Determine the [X, Y] coordinate at the center of the cell enclosing the given text.  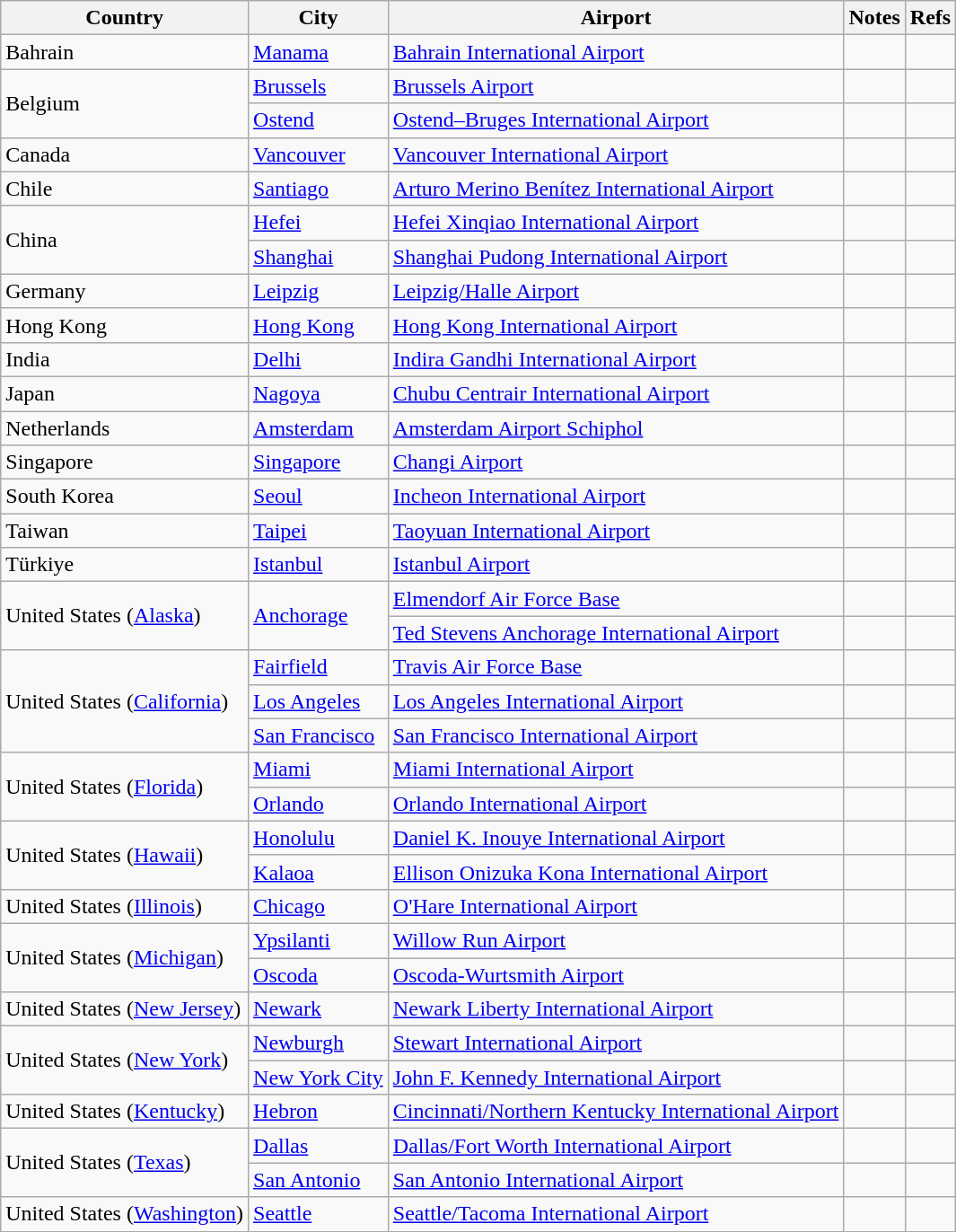
Vancouver [319, 154]
John F. Kennedy International Airport [616, 1078]
United States (New Jersey) [125, 1009]
Germany [125, 291]
Elmendorf Air Force Base [616, 599]
Fairfield [319, 667]
Ted Stevens Anchorage International Airport [616, 633]
Los Angeles [319, 701]
Orlando International Airport [616, 804]
Miami International Airport [616, 770]
Honolulu [319, 838]
United States (Florida) [125, 787]
Vancouver International Airport [616, 154]
Istanbul Airport [616, 565]
Hebron [319, 1112]
Stewart International Airport [616, 1043]
Istanbul [319, 565]
Seattle [319, 1214]
San Antonio [319, 1180]
Anchorage [319, 616]
Shanghai [319, 257]
Seattle/Tacoma International Airport [616, 1214]
Newark [319, 1009]
San Antonio International Airport [616, 1180]
Dallas/Fort Worth International Airport [616, 1146]
Chubu Centrair International Airport [616, 393]
Belgium [125, 103]
India [125, 359]
Bahrain International Airport [616, 52]
Ellison Onizuka Kona International Airport [616, 872]
Willow Run Airport [616, 940]
Orlando [319, 804]
Miami [319, 770]
Newark Liberty International Airport [616, 1009]
China [125, 240]
Leipzig/Halle Airport [616, 291]
Japan [125, 393]
Cincinnati/Northern Kentucky International Airport [616, 1112]
Santiago [319, 189]
Daniel K. Inouye International Airport [616, 838]
Notes [874, 18]
Hefei [319, 223]
San Francisco International Airport [616, 735]
Oscoda-Wurtsmith Airport [616, 974]
New York City [319, 1078]
Refs [930, 18]
Incheon International Airport [616, 497]
Seoul [319, 497]
Türkiye [125, 565]
Ostend–Bruges International Airport [616, 120]
Amsterdam [319, 428]
Indira Gandhi International Airport [616, 359]
Ypsilanti [319, 940]
Dallas [319, 1146]
San Francisco [319, 735]
Travis Air Force Base [616, 667]
Amsterdam Airport Schiphol [616, 428]
Chile [125, 189]
Bahrain [125, 52]
Los Angeles International Airport [616, 701]
Manama [319, 52]
Ostend [319, 120]
United States (Kentucky) [125, 1112]
Taoyuan International Airport [616, 531]
Netherlands [125, 428]
Canada [125, 154]
United States (New York) [125, 1060]
City [319, 18]
United States (Hawaii) [125, 855]
Brussels Airport [616, 86]
United States (Texas) [125, 1163]
Brussels [319, 86]
Airport [616, 18]
Kalaoa [319, 872]
Chicago [319, 906]
United States (Michigan) [125, 957]
Taiwan [125, 531]
Arturo Merino Benítez International Airport [616, 189]
Country [125, 18]
United States (Alaska) [125, 616]
Hong Kong International Airport [616, 325]
Oscoda [319, 974]
Changi Airport [616, 462]
Taipei [319, 531]
Newburgh [319, 1043]
Hefei Xinqiao International Airport [616, 223]
Nagoya [319, 393]
Delhi [319, 359]
Leipzig [319, 291]
United States (Washington) [125, 1214]
Shanghai Pudong International Airport [616, 257]
O'Hare International Airport [616, 906]
South Korea [125, 497]
United States (California) [125, 701]
United States (Illinois) [125, 906]
